Pinpoint the cell where the given text exists, returning its [x, y] midpoint coordinate. 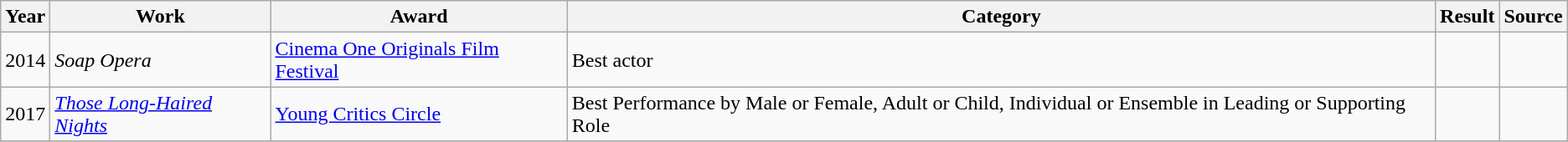
Young Critics Circle [419, 114]
Best actor [1001, 60]
Category [1001, 17]
Year [25, 17]
Result [1467, 17]
2014 [25, 60]
Best Performance by Male or Female, Adult or Child, Individual or Ensemble in Leading or Supporting Role [1001, 114]
Those Long-Haired Nights [161, 114]
Cinema One Originals Film Festival [419, 60]
2017 [25, 114]
Work [161, 17]
Source [1533, 17]
Soap Opera [161, 60]
Award [419, 17]
